Extract the [X, Y] coordinate from the center of the cell holding the provided text.  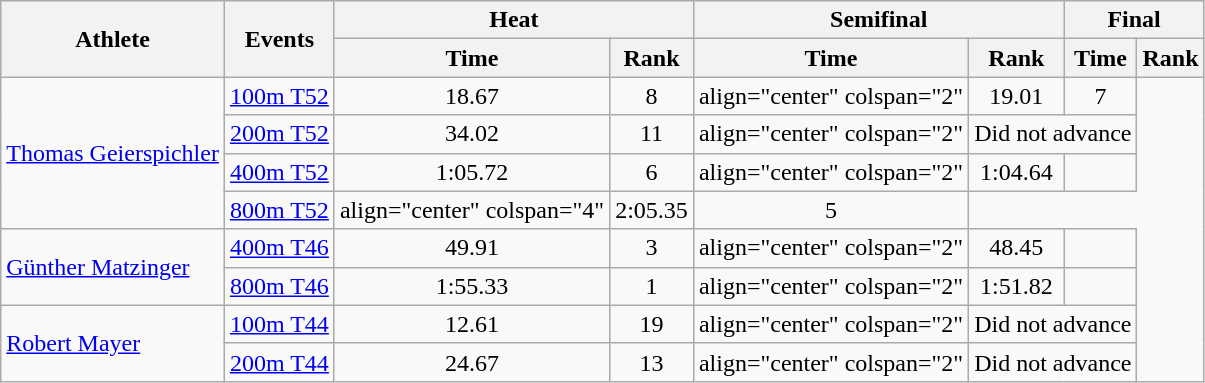
11 [652, 134]
200m T52 [279, 134]
12.61 [472, 324]
100m T52 [279, 96]
24.67 [472, 362]
200m T44 [279, 362]
7 [1100, 96]
34.02 [472, 134]
400m T46 [279, 248]
3 [652, 248]
align="center" colspan="4" [472, 210]
48.45 [1016, 248]
800m T46 [279, 286]
100m T44 [279, 324]
Thomas Geierspichler [113, 153]
13 [652, 362]
Robert Mayer [113, 343]
19 [652, 324]
6 [652, 172]
2:05.35 [652, 210]
400m T52 [279, 172]
800m T52 [279, 210]
Athlete [113, 39]
8 [652, 96]
Günther Matzinger [113, 267]
1:55.33 [472, 286]
49.91 [472, 248]
Heat [514, 20]
Semifinal [878, 20]
5 [830, 210]
1:05.72 [472, 172]
1:04.64 [1016, 172]
Final [1134, 20]
19.01 [1016, 96]
Events [279, 39]
1 [652, 286]
18.67 [472, 96]
1:51.82 [1016, 286]
